Capture the cell that displays the provided text and extract its (X, Y) central coordinate. 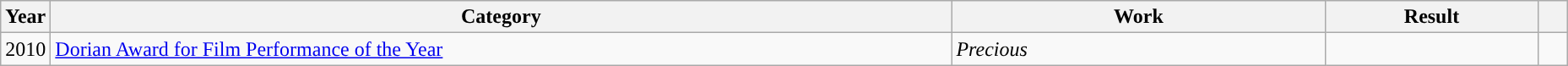
Year (25, 17)
Precious (1138, 49)
Dorian Award for Film Performance of the Year (502, 49)
Work (1138, 17)
Result (1432, 17)
2010 (25, 49)
Category (502, 17)
